Return the (X, Y) coordinate for the center point of the cell that contains the specified text.  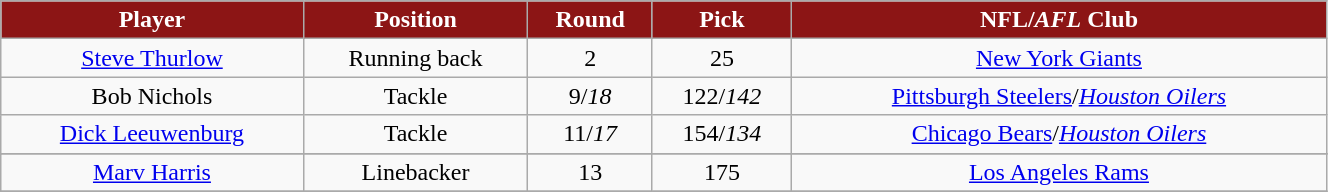
New York Giants (1058, 58)
11/17 (590, 134)
Round (590, 20)
Linebacker (416, 172)
Running back (416, 58)
25 (722, 58)
122/142 (722, 96)
Player (152, 20)
Pick (722, 20)
Steve Thurlow (152, 58)
Position (416, 20)
Pittsburgh Steelers/Houston Oilers (1058, 96)
Dick Leeuwenburg (152, 134)
9/18 (590, 96)
13 (590, 172)
NFL/AFL Club (1058, 20)
Marv Harris (152, 172)
Los Angeles Rams (1058, 172)
154/134 (722, 134)
2 (590, 58)
Chicago Bears/Houston Oilers (1058, 134)
175 (722, 172)
Bob Nichols (152, 96)
